Locate the cell with the specified text and output its (x, y) center coordinate. 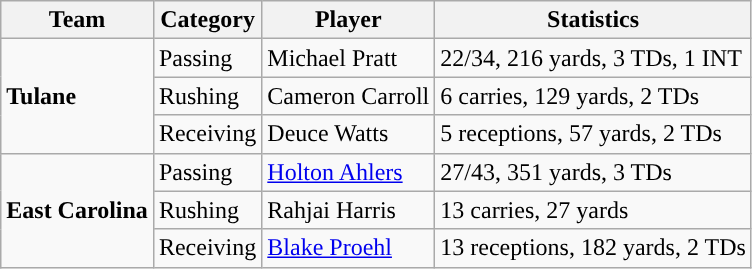
Category (207, 20)
Cameron Carroll (348, 96)
Michael Pratt (348, 58)
East Carolina (78, 210)
13 receptions, 182 yards, 2 TDs (594, 248)
Tulane (78, 96)
Blake Proehl (348, 248)
22/34, 216 yards, 3 TDs, 1 INT (594, 58)
Team (78, 20)
Player (348, 20)
Statistics (594, 20)
27/43, 351 yards, 3 TDs (594, 172)
13 carries, 27 yards (594, 210)
6 carries, 129 yards, 2 TDs (594, 96)
Rahjai Harris (348, 210)
Holton Ahlers (348, 172)
Deuce Watts (348, 134)
5 receptions, 57 yards, 2 TDs (594, 134)
